From the cell containing the given text, extract its center point as [X, Y] coordinate. 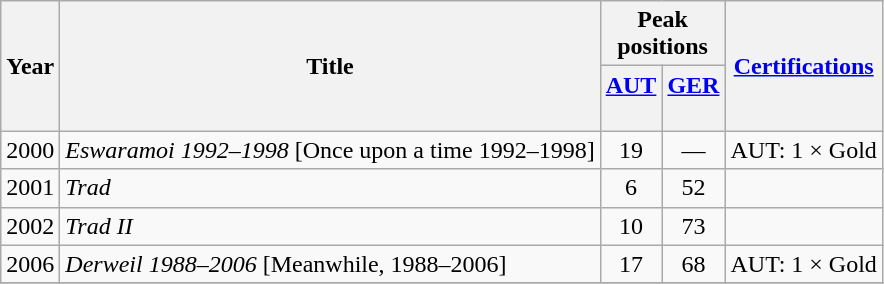
Trad [330, 188]
Derweil 1988–2006 [Meanwhile, 1988–2006] [330, 264]
2002 [30, 226]
GER [694, 98]
52 [694, 188]
— [694, 150]
Certifications [804, 66]
2006 [30, 264]
Peak positions [662, 34]
17 [631, 264]
2001 [30, 188]
Eswaramoi 1992–1998 [Once upon a time 1992–1998] [330, 150]
AUT [631, 98]
2000 [30, 150]
Year [30, 66]
73 [694, 226]
10 [631, 226]
19 [631, 150]
6 [631, 188]
Title [330, 66]
Trad II [330, 226]
68 [694, 264]
